Locate the cell with the specified text and output its [x, y] center coordinate. 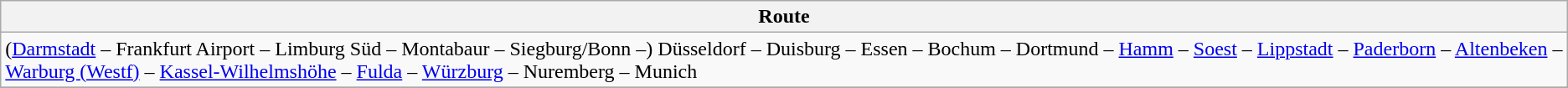
Route [784, 17]
